For the text-containing cell, return its midpoint in [X, Y] coordinate format. 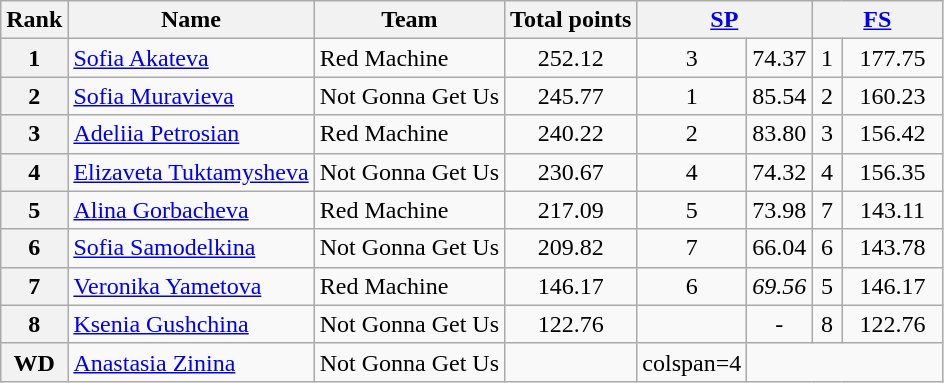
245.77 [571, 96]
Total points [571, 20]
66.04 [780, 248]
156.35 [892, 172]
252.12 [571, 58]
160.23 [892, 96]
Sofia Akateva [191, 58]
177.75 [892, 58]
Adeliia Petrosian [191, 134]
143.78 [892, 248]
73.98 [780, 210]
Name [191, 20]
FS [878, 20]
- [780, 324]
230.67 [571, 172]
156.42 [892, 134]
SP [724, 20]
WD [34, 362]
217.09 [571, 210]
Veronika Yametova [191, 286]
Rank [34, 20]
Ksenia Gushchina [191, 324]
74.37 [780, 58]
colspan=4 [692, 362]
Sofia Samodelkina [191, 248]
83.80 [780, 134]
85.54 [780, 96]
Sofia Muravieva [191, 96]
Anastasia Zinina [191, 362]
74.32 [780, 172]
143.11 [892, 210]
Alina Gorbacheva [191, 210]
Team [409, 20]
Elizaveta Tuktamysheva [191, 172]
69.56 [780, 286]
209.82 [571, 248]
240.22 [571, 134]
